Provide the [X, Y] coordinate of the cell's center where the given text is located.  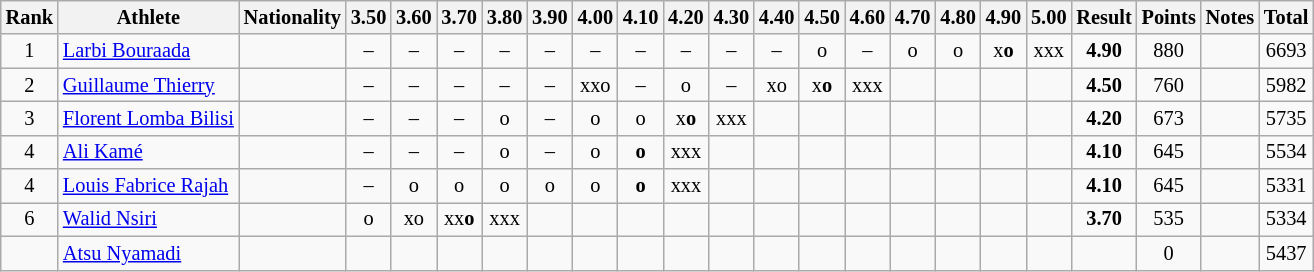
5982 [1286, 85]
3.80 [504, 17]
4.70 [912, 17]
760 [1169, 85]
Larbi Bouraada [148, 51]
Rank [30, 17]
Atsu Nyamadi [148, 253]
2 [30, 85]
Result [1104, 17]
Guillaume Thierry [148, 85]
880 [1169, 51]
535 [1169, 219]
5534 [1286, 152]
4.00 [596, 17]
3.90 [550, 17]
6 [30, 219]
Ali Kamé [148, 152]
5.00 [1048, 17]
4.30 [732, 17]
Notes [1230, 17]
0 [1169, 253]
Florent Lomba Bilisi [148, 118]
5334 [1286, 219]
5331 [1286, 186]
3.50 [368, 17]
4.60 [868, 17]
4.80 [958, 17]
Athlete [148, 17]
Louis Fabrice Rajah [148, 186]
4.40 [776, 17]
6693 [1286, 51]
Walid Nsiri [148, 219]
5437 [1286, 253]
3.60 [414, 17]
5735 [1286, 118]
673 [1169, 118]
1 [30, 51]
3 [30, 118]
Total [1286, 17]
Nationality [292, 17]
Points [1169, 17]
